From the cell containing the given text, extract its center point as (X, Y) coordinate. 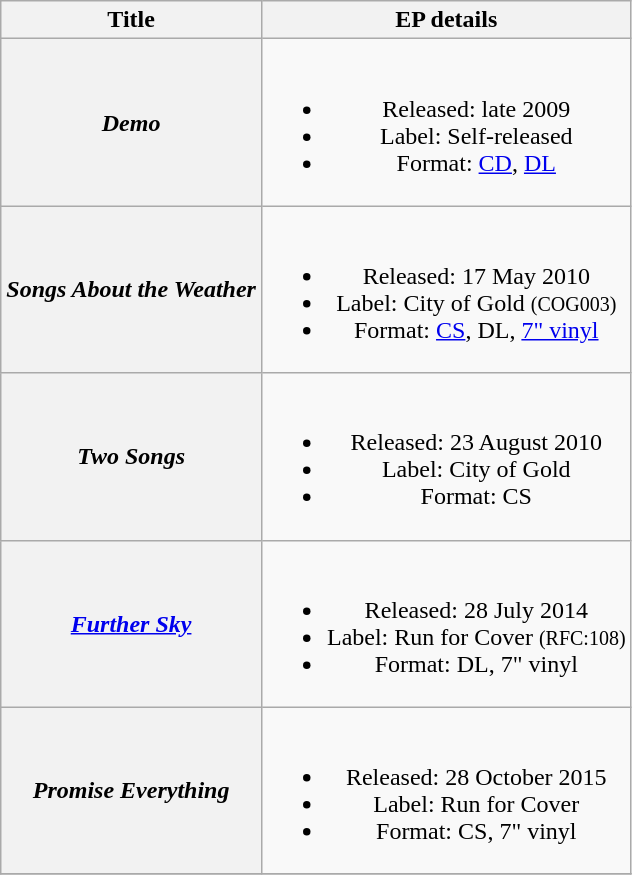
Title (132, 20)
Released: 28 October 2015Label: Run for CoverFormat: CS, 7" vinyl (446, 790)
Further Sky (132, 624)
Released: late 2009Label: Self-releasedFormat: CD, DL (446, 122)
Released: 17 May 2010Label: City of Gold (COG003)Format: CS, DL, 7" vinyl (446, 290)
EP details (446, 20)
Songs About the Weather (132, 290)
Demo (132, 122)
Promise Everything (132, 790)
Released: 28 July 2014Label: Run for Cover (RFC:108)Format: DL, 7" vinyl (446, 624)
Two Songs (132, 456)
Released: 23 August 2010Label: City of GoldFormat: CS (446, 456)
